Identify which cell holds the provided text, then report its [x, y] central coordinate. 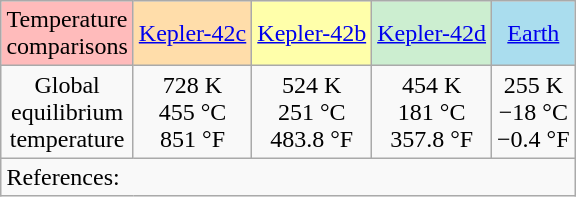
524 K 251 °C 483.8 °F [312, 112]
Earth [534, 34]
454 K 181 °C 357.8 °F [432, 112]
Kepler-42d [432, 34]
Kepler-42b [312, 34]
Globalequilibriumtemperature [67, 112]
Temperaturecomparisons [67, 34]
Kepler-42c [192, 34]
728 K 455 °C 851 °F [192, 112]
255 K −18 °C −0.4 °F [534, 112]
References: [288, 177]
